Capture the cell that displays the provided text and extract its (X, Y) central coordinate. 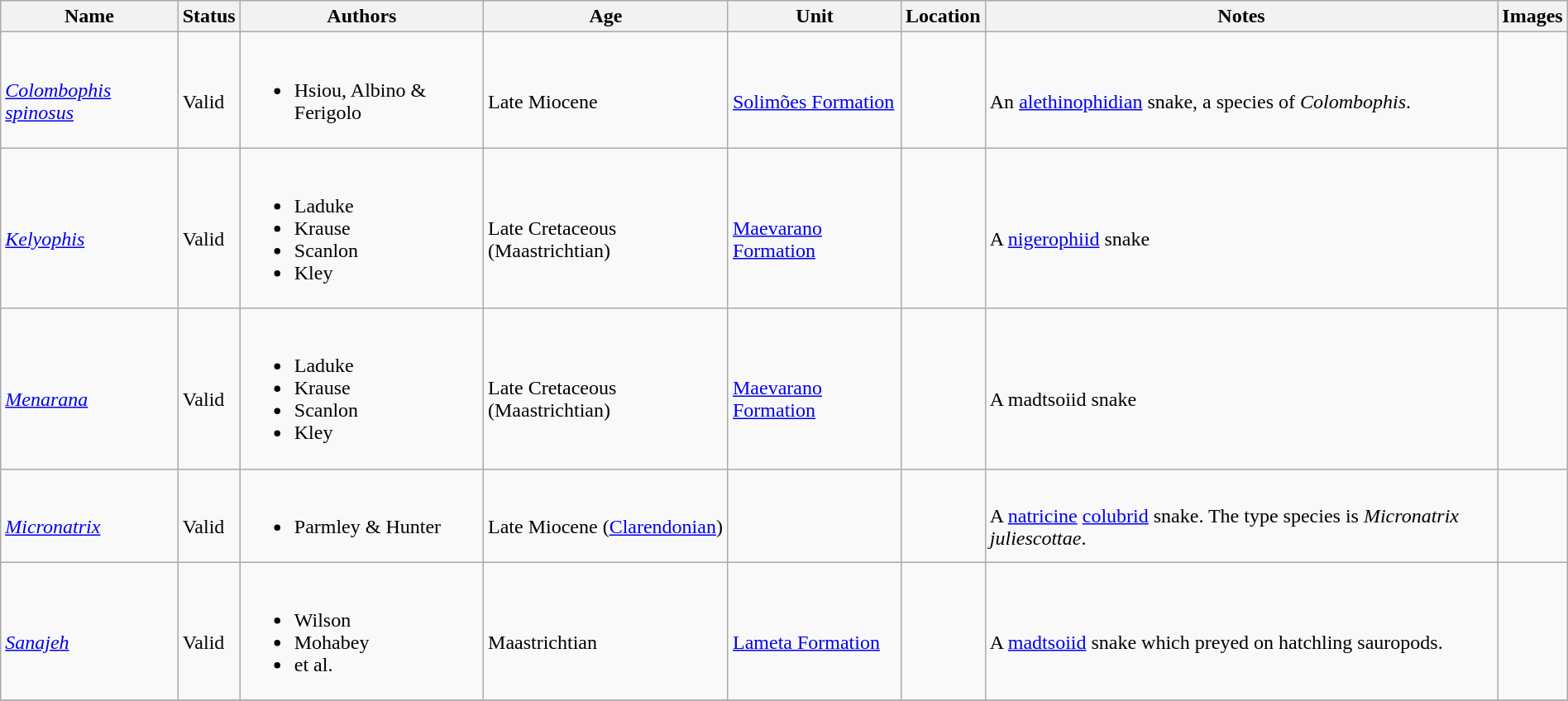
Sanajeh (89, 632)
Unit (814, 17)
Name (89, 17)
Hsiou, Albino & Ferigolo (361, 90)
Authors (361, 17)
A nigerophiid snake (1241, 228)
A madtsoiid snake which preyed on hatchling sauropods. (1241, 632)
An alethinophidian snake, a species of Colombophis. (1241, 90)
Images (1532, 17)
Menarana (89, 389)
Notes (1241, 17)
Status (208, 17)
Location (944, 17)
A natricine colubrid snake. The type species is Micronatrix juliescottae. (1241, 516)
Micronatrix (89, 516)
Kelyophis (89, 228)
Solimões Formation (814, 90)
WilsonMohabeyet al. (361, 632)
Maastrichtian (606, 632)
A madtsoiid snake (1241, 389)
Parmley & Hunter (361, 516)
Late Miocene (606, 90)
Age (606, 17)
Colombophis spinosus (89, 90)
Late Miocene (Clarendonian) (606, 516)
Lameta Formation (814, 632)
